Output the [x, y] coordinate of the center of the cell containing the given text.  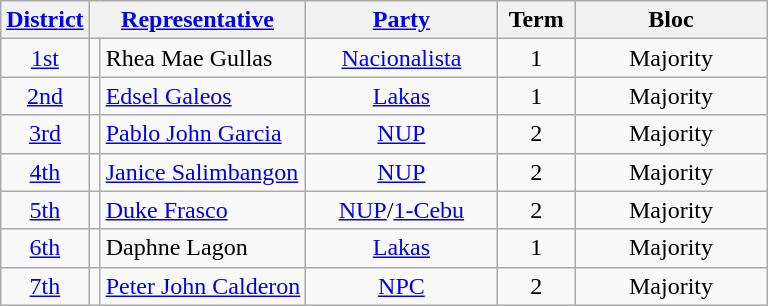
Bloc [670, 20]
1st [45, 58]
5th [45, 210]
6th [45, 248]
Janice Salimbangon [203, 172]
District [45, 20]
3rd [45, 134]
Party [402, 20]
Daphne Lagon [203, 248]
2nd [45, 96]
Peter John Calderon [203, 286]
Representative [198, 20]
Edsel Galeos [203, 96]
NUP/1-Cebu [402, 210]
7th [45, 286]
NPC [402, 286]
Term [536, 20]
4th [45, 172]
Duke Frasco [203, 210]
Rhea Mae Gullas [203, 58]
Pablo John Garcia [203, 134]
Nacionalista [402, 58]
